For the text-containing cell, return its midpoint in [X, Y] coordinate format. 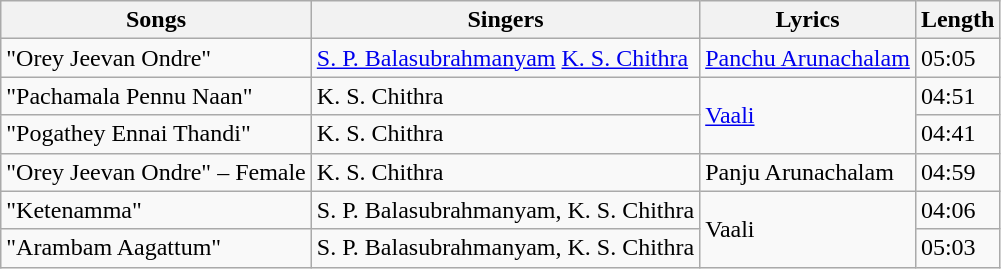
05:05 [957, 58]
S. P. Balasubrahmanyam K. S. Chithra [505, 58]
Singers [505, 20]
"Orey Jeevan Ondre" [156, 58]
05:03 [957, 248]
04:41 [957, 134]
04:59 [957, 172]
Length [957, 20]
Panchu Arunachalam [808, 58]
"Pachamala Pennu Naan" [156, 96]
Panju Arunachalam [808, 172]
"Arambam Aagattum" [156, 248]
Songs [156, 20]
04:51 [957, 96]
04:06 [957, 210]
"Pogathey Ennai Thandi" [156, 134]
"Ketenamma" [156, 210]
Lyrics [808, 20]
"Orey Jeevan Ondre" – Female [156, 172]
